Output the [x, y] coordinate of the center of the cell containing the given text.  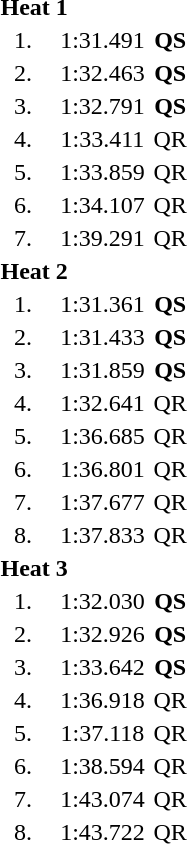
1:32.030 [102, 601]
1:31.433 [102, 337]
1:36.801 [102, 469]
1:33.642 [102, 667]
1:31.859 [102, 370]
1:38.594 [102, 766]
1:39.291 [102, 238]
1:32.641 [102, 403]
1:33.859 [102, 172]
1:31.361 [102, 304]
1:43.074 [102, 799]
1:36.918 [102, 700]
1:31.491 [102, 40]
1:32.791 [102, 106]
1:33.411 [102, 139]
1:32.926 [102, 634]
1:37.118 [102, 733]
1:37.677 [102, 502]
1:34.107 [102, 205]
1:32.463 [102, 73]
1:36.685 [102, 436]
1:37.833 [102, 535]
